Scan for the cell matching the given text and deliver its [X, Y] coordinate at center. 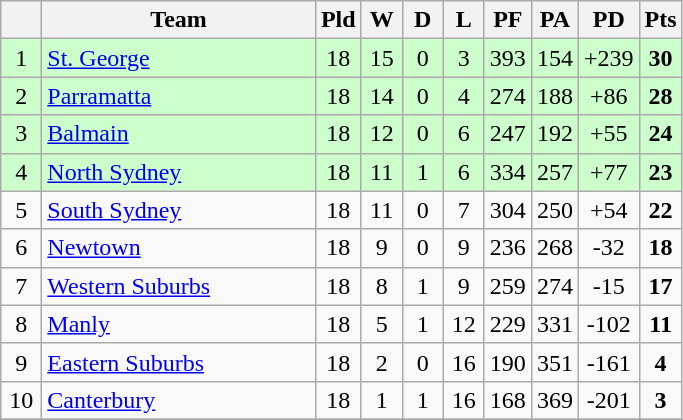
154 [554, 58]
+55 [608, 134]
229 [508, 324]
Parramatta [179, 96]
30 [660, 58]
236 [508, 248]
Pld [338, 20]
D [422, 20]
Western Suburbs [179, 286]
+239 [608, 58]
+54 [608, 210]
168 [508, 400]
351 [554, 362]
24 [660, 134]
15 [382, 58]
28 [660, 96]
369 [554, 400]
Manly [179, 324]
PF [508, 20]
304 [508, 210]
-15 [608, 286]
22 [660, 210]
Canterbury [179, 400]
250 [554, 210]
268 [554, 248]
-102 [608, 324]
St. George [179, 58]
23 [660, 172]
14 [382, 96]
257 [554, 172]
188 [554, 96]
North Sydney [179, 172]
393 [508, 58]
334 [508, 172]
-161 [608, 362]
Pts [660, 20]
-32 [608, 248]
+86 [608, 96]
PD [608, 20]
259 [508, 286]
192 [554, 134]
Eastern Suburbs [179, 362]
190 [508, 362]
South Sydney [179, 210]
247 [508, 134]
+77 [608, 172]
L [464, 20]
10 [22, 400]
17 [660, 286]
331 [554, 324]
Balmain [179, 134]
PA [554, 20]
W [382, 20]
Team [179, 20]
-201 [608, 400]
Newtown [179, 248]
